Determine the (X, Y) coordinate at the center of the cell enclosing the given text.  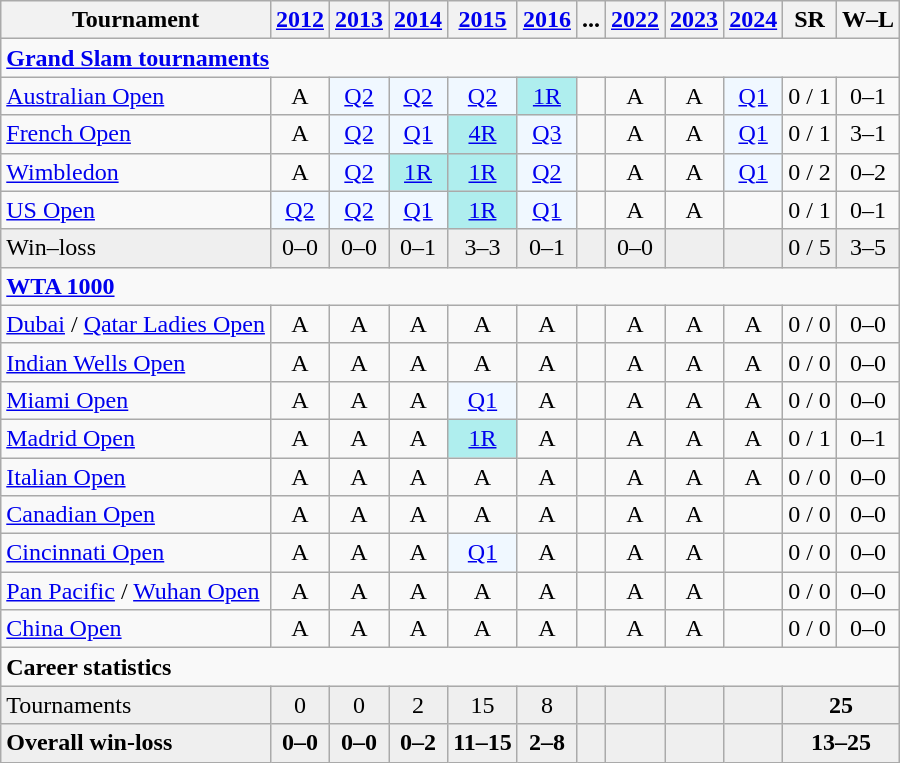
4R (483, 134)
2016 (546, 20)
China Open (136, 629)
2014 (418, 20)
US Open (136, 210)
2012 (300, 20)
Tournament (136, 20)
2022 (634, 20)
French Open (136, 134)
3–1 (868, 134)
Cincinnati Open (136, 553)
Career statistics (450, 667)
2023 (694, 20)
15 (483, 705)
W–L (868, 20)
Dubai / Qatar Ladies Open (136, 324)
Australian Open (136, 96)
Overall win-loss (136, 743)
SR (810, 20)
Tournaments (136, 705)
3–3 (483, 248)
Canadian Open (136, 515)
Madrid Open (136, 438)
3–5 (868, 248)
13–25 (842, 743)
Pan Pacific / Wuhan Open (136, 591)
Indian Wells Open (136, 362)
Q3 (546, 134)
8 (546, 705)
0 / 2 (810, 172)
... (590, 20)
Grand Slam tournaments (450, 58)
2 (418, 705)
2013 (358, 20)
WTA 1000 (450, 286)
2015 (483, 20)
Italian Open (136, 477)
Win–loss (136, 248)
2024 (754, 20)
25 (842, 705)
Wimbledon (136, 172)
11–15 (483, 743)
2–8 (546, 743)
0 / 5 (810, 248)
Miami Open (136, 400)
